Capture the cell that displays the provided text and extract its [X, Y] central coordinate. 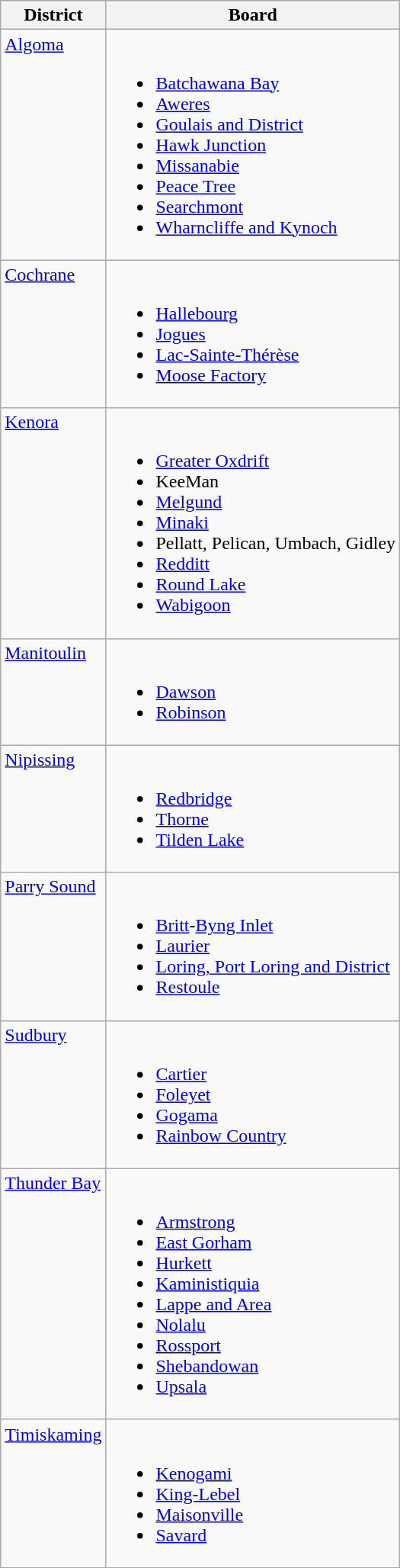
DawsonRobinson [253, 692]
CartierFoleyetGogamaRainbow Country [253, 1094]
Kenora [53, 523]
Greater OxdriftKeeManMelgundMinakiPellatt, Pelican, Umbach, GidleyReddittRound LakeWabigoon [253, 523]
District [53, 15]
ArmstrongEast GorhamHurkettKaministiquiaLappe and AreaNolaluRossportShebandowanUpsala [253, 1293]
Timiskaming [53, 1493]
Cochrane [53, 334]
RedbridgeThorneTilden Lake [253, 808]
Britt-Byng InletLaurierLoring, Port Loring and DistrictRestoule [253, 946]
Parry Sound [53, 946]
Sudbury [53, 1094]
Manitoulin [53, 692]
KenogamiKing-LebelMaisonvilleSavard [253, 1493]
Board [253, 15]
Thunder Bay [53, 1293]
Nipissing [53, 808]
Batchawana BayAweresGoulais and DistrictHawk JunctionMissanabiePeace TreeSearchmontWharncliffe and Kynoch [253, 145]
Algoma [53, 145]
HallebourgJoguesLac-Sainte-ThérèseMoose Factory [253, 334]
